Identify which cell holds the provided text, then report its [X, Y] central coordinate. 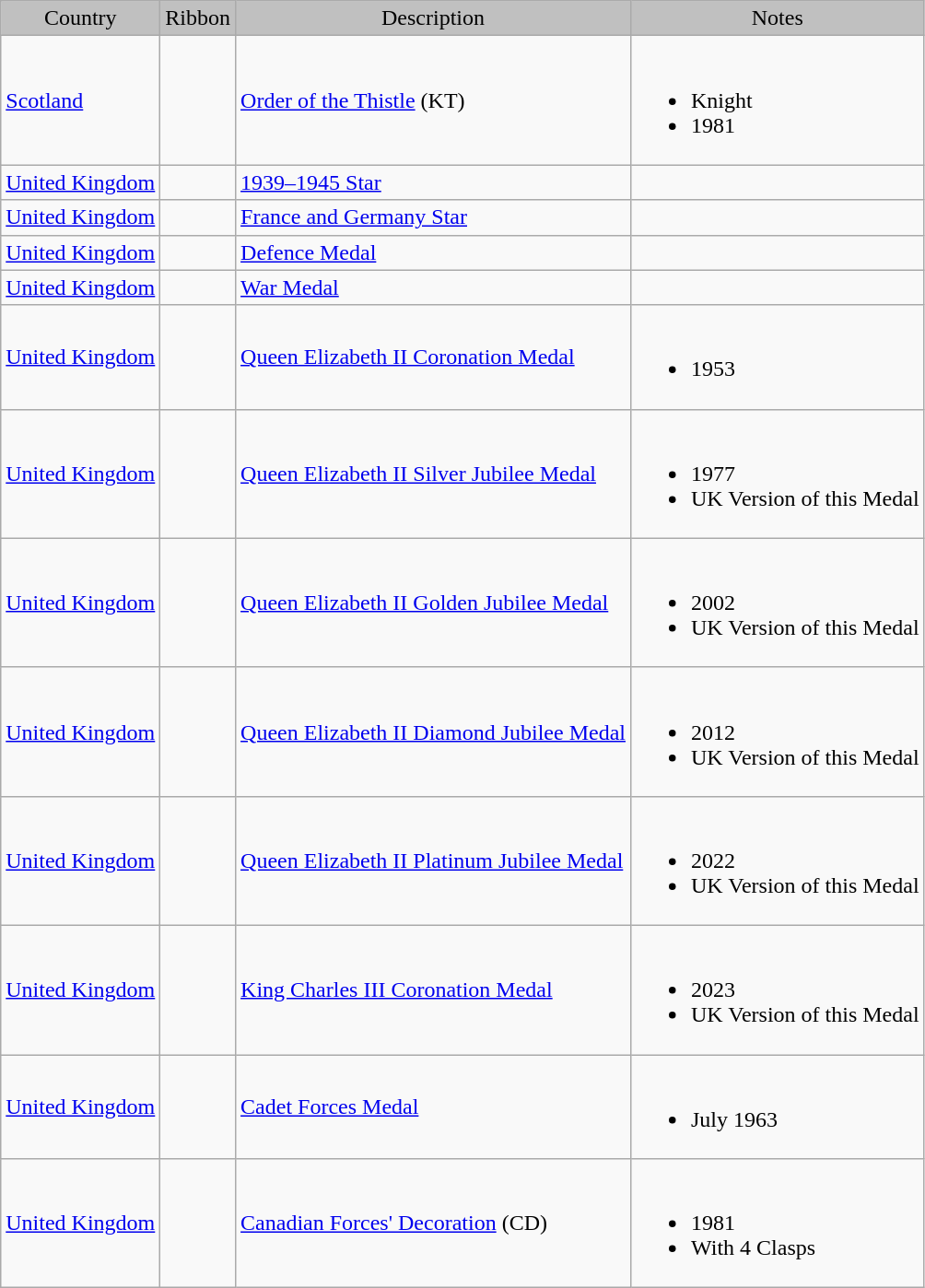
Notes [778, 18]
Description [433, 18]
Defence Medal [433, 252]
1939–1945 Star [433, 182]
1953 [778, 357]
War Medal [433, 287]
July 1963 [778, 1106]
2002UK Version of this Medal [778, 603]
2022UK Version of this Medal [778, 861]
Queen Elizabeth II Diamond Jubilee Medal [433, 732]
2012UK Version of this Medal [778, 732]
King Charles III Coronation Medal [433, 989]
Scotland [81, 100]
1977UK Version of this Medal [778, 474]
Ribbon [198, 18]
Queen Elizabeth II Coronation Medal [433, 357]
2023UK Version of this Medal [778, 989]
Country [81, 18]
Queen Elizabeth II Silver Jubilee Medal [433, 474]
Order of the Thistle (KT) [433, 100]
Knight1981 [778, 100]
Queen Elizabeth II Platinum Jubilee Medal [433, 861]
1981With 4 Clasps [778, 1224]
France and Germany Star [433, 217]
Cadet Forces Medal [433, 1106]
Queen Elizabeth II Golden Jubilee Medal [433, 603]
Canadian Forces' Decoration (CD) [433, 1224]
